Identify which cell holds the provided text, then report its [x, y] central coordinate. 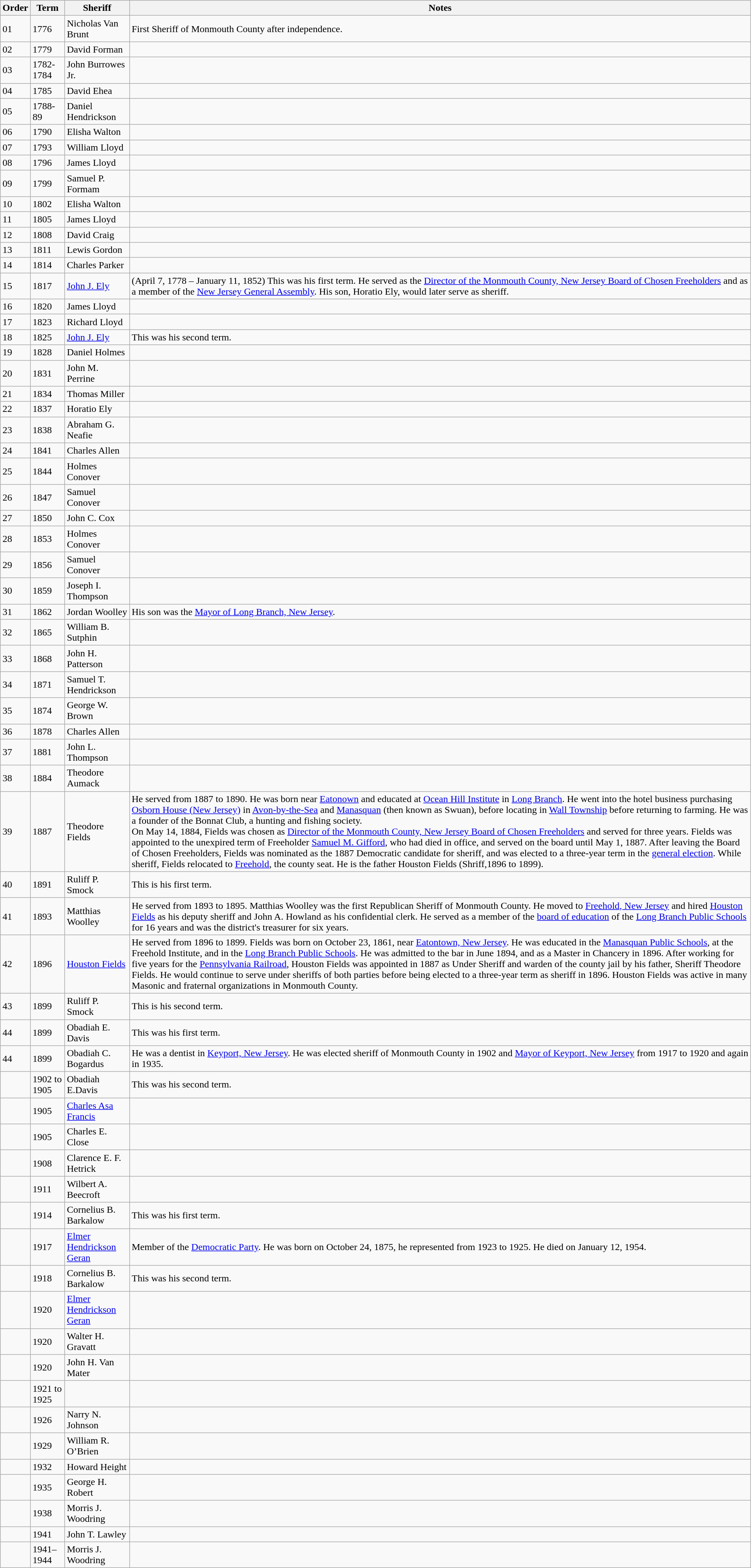
33 [15, 658]
Lewis Gordon [97, 250]
Richard Lloyd [97, 322]
25 [15, 471]
1917 [47, 1247]
Abraham G. Neafie [97, 430]
Nicholas Van Brunt [97, 29]
Term [47, 8]
1841 [47, 450]
1859 [47, 591]
1790 [47, 132]
43 [15, 1006]
Thomas Miller [97, 394]
26 [15, 497]
1817 [47, 286]
19 [15, 352]
William Lloyd [97, 147]
Walter H. Gravatt [97, 1342]
John L. Thompson [97, 752]
35 [15, 711]
32 [15, 633]
Joseph I. Thompson [97, 591]
Charles E. Close [97, 1137]
George W. Brown [97, 711]
1935 [47, 1488]
42 [15, 964]
1868 [47, 658]
14 [15, 265]
David Craig [97, 235]
08 [15, 163]
1823 [47, 322]
23 [15, 430]
37 [15, 752]
1834 [47, 394]
1796 [47, 163]
1837 [47, 409]
1893 [47, 916]
17 [15, 322]
1844 [47, 471]
Charles Parker [97, 265]
1865 [47, 633]
Member of the Democratic Party. He was born on October 24, 1875, he represented from 1923 to 1925. He died on January 12, 1954. [440, 1247]
George H. Robert [97, 1488]
David Ehea [97, 91]
15 [15, 286]
41 [15, 916]
1938 [47, 1513]
1831 [47, 373]
Theodore Fields [97, 831]
1862 [47, 612]
03 [15, 70]
Samuel P. Formam [97, 183]
10 [15, 204]
27 [15, 518]
1932 [47, 1466]
13 [15, 250]
1941 [47, 1534]
1811 [47, 250]
John Burrowes Jr. [97, 70]
John H. Van Mater [97, 1367]
William R. O’Brien [97, 1446]
Narry N. Johnson [97, 1419]
1788-89 [47, 112]
1802 [47, 204]
1902 to 1905 [47, 1085]
36 [15, 731]
1782-1784 [47, 70]
Horatio Ely [97, 409]
1921 to 1925 [47, 1394]
21 [15, 394]
William B. Sutphin [97, 633]
28 [15, 539]
01 [15, 29]
34 [15, 685]
John T. Lawley [97, 1534]
Obadiah C. Bogardus [97, 1059]
1908 [47, 1163]
His son was the Mayor of Long Branch, New Jersey. [440, 612]
Theodore Aumack [97, 778]
39 [15, 831]
1808 [47, 235]
1929 [47, 1446]
Howard Height [97, 1466]
Clarence E. F. Hetrick [97, 1163]
1911 [47, 1189]
1891 [47, 885]
1874 [47, 711]
This is his second term. [440, 1006]
Charles Asa Francis [97, 1111]
1820 [47, 307]
Daniel Holmes [97, 352]
1856 [47, 565]
1799 [47, 183]
1776 [47, 29]
1828 [47, 352]
04 [15, 91]
29 [15, 565]
John H. Patterson [97, 658]
38 [15, 778]
Obadiah E. Davis [97, 1032]
Notes [440, 8]
Wilbert A. Beecroft [97, 1189]
1878 [47, 731]
09 [15, 183]
Matthias Woolley [97, 916]
1914 [47, 1216]
24 [15, 450]
30 [15, 591]
1884 [47, 778]
1779 [47, 49]
1941–1944 [47, 1555]
John M. Perrine [97, 373]
40 [15, 885]
31 [15, 612]
06 [15, 132]
1887 [47, 831]
16 [15, 307]
07 [15, 147]
Order [15, 8]
1814 [47, 265]
05 [15, 112]
Samuel T. Hendrickson [97, 685]
Daniel Hendrickson [97, 112]
22 [15, 409]
1853 [47, 539]
20 [15, 373]
David Forman [97, 49]
1805 [47, 219]
1896 [47, 964]
18 [15, 337]
1825 [47, 337]
1881 [47, 752]
Jordan Woolley [97, 612]
12 [15, 235]
1850 [47, 518]
First Sheriff of Monmouth County after independence. [440, 29]
1793 [47, 147]
Houston Fields [97, 964]
1918 [47, 1278]
1871 [47, 685]
1926 [47, 1419]
1838 [47, 430]
11 [15, 219]
This is his first term. [440, 885]
John C. Cox [97, 518]
Sheriff [97, 8]
1785 [47, 91]
1847 [47, 497]
02 [15, 49]
Obadiah E.Davis [97, 1085]
